Pinpoint the cell where the given text exists, returning its [x, y] midpoint coordinate. 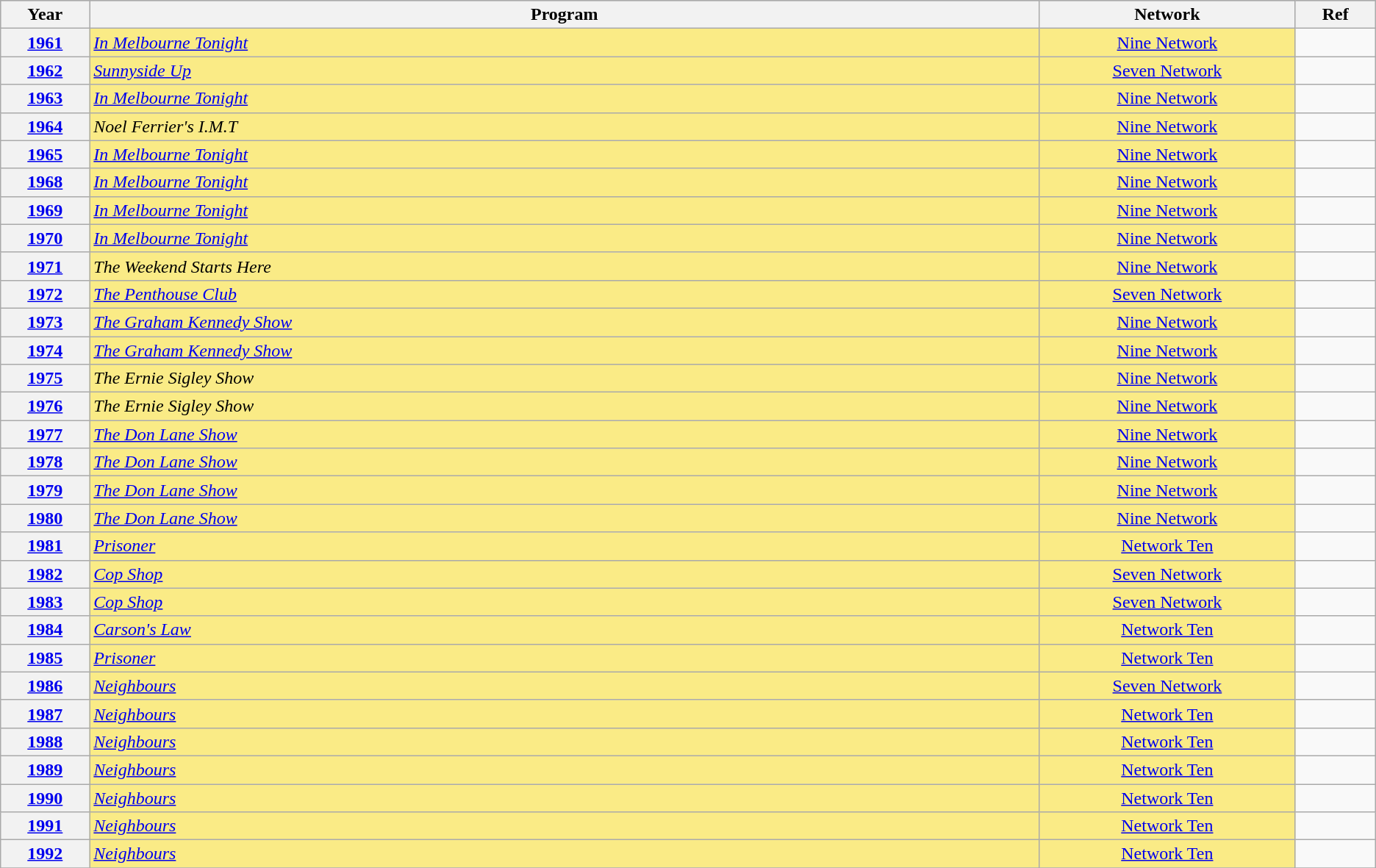
1974 [46, 351]
1969 [46, 210]
The Penthouse Club [565, 294]
Sunnyside Up [565, 71]
1988 [46, 742]
Noel Ferrier's I.M.T [565, 126]
Program [565, 15]
1963 [46, 98]
1983 [46, 602]
1971 [46, 266]
1986 [46, 686]
1980 [46, 518]
1964 [46, 126]
1970 [46, 238]
1989 [46, 770]
1991 [46, 826]
1981 [46, 546]
1977 [46, 434]
Carson's Law [565, 630]
1984 [46, 630]
1976 [46, 406]
1985 [46, 658]
The Weekend Starts Here [565, 266]
1965 [46, 154]
1987 [46, 714]
1973 [46, 322]
1979 [46, 490]
Network [1167, 15]
1978 [46, 462]
1961 [46, 43]
1992 [46, 854]
1990 [46, 797]
Ref [1335, 15]
1972 [46, 294]
1982 [46, 574]
1975 [46, 379]
1968 [46, 182]
1962 [46, 71]
Year [46, 15]
